Return (x, y) of the center of cell containing provided text 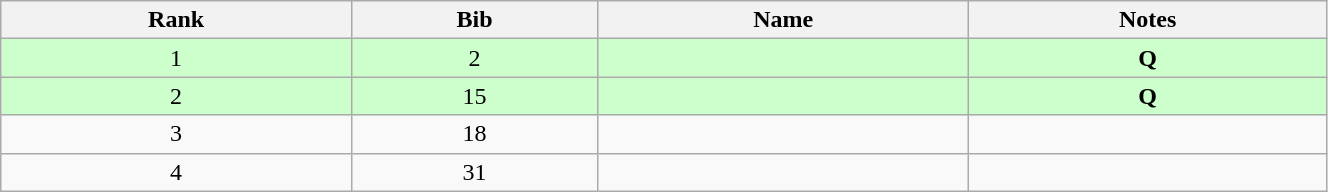
31 (474, 172)
3 (176, 134)
15 (474, 96)
1 (176, 58)
Notes (1148, 20)
4 (176, 172)
Bib (474, 20)
Rank (176, 20)
18 (474, 134)
Name (784, 20)
